Return the [X, Y] coordinate for the center point of the cell that contains the specified text.  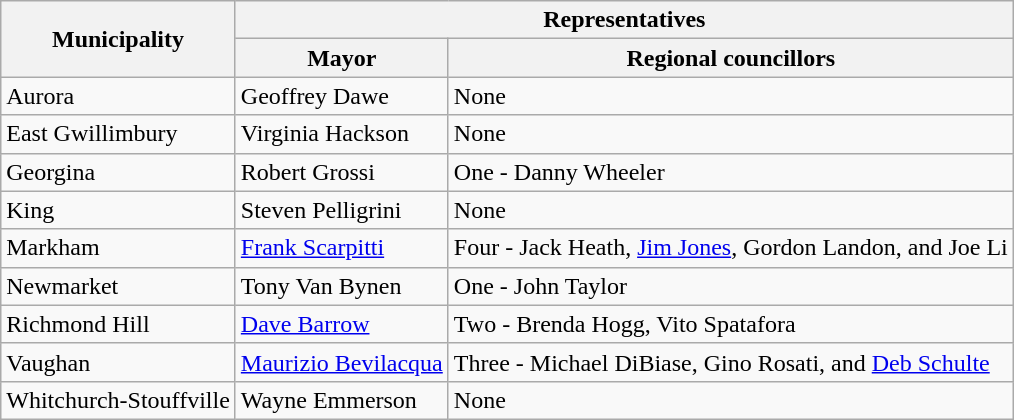
Four - Jack Heath, Jim Jones, Gordon Landon, and Joe Li [730, 248]
Two - Brenda Hogg, Vito Spatafora [730, 324]
Aurora [118, 96]
Representatives [624, 20]
One - Danny Wheeler [730, 172]
Newmarket [118, 286]
Regional councillors [730, 58]
Dave Barrow [342, 324]
Vaughan [118, 362]
King [118, 210]
Geoffrey Dawe [342, 96]
Whitchurch-Stouffville [118, 400]
Tony Van Bynen [342, 286]
Frank Scarpitti [342, 248]
Robert Grossi [342, 172]
Three - Michael DiBiase, Gino Rosati, and Deb Schulte [730, 362]
One - John Taylor [730, 286]
Municipality [118, 39]
Georgina [118, 172]
Markham [118, 248]
Mayor [342, 58]
Steven Pelligrini [342, 210]
Wayne Emmerson [342, 400]
Maurizio Bevilacqua [342, 362]
Richmond Hill [118, 324]
East Gwillimbury [118, 134]
Virginia Hackson [342, 134]
